Locate the cell with the specified text and output its (X, Y) center coordinate. 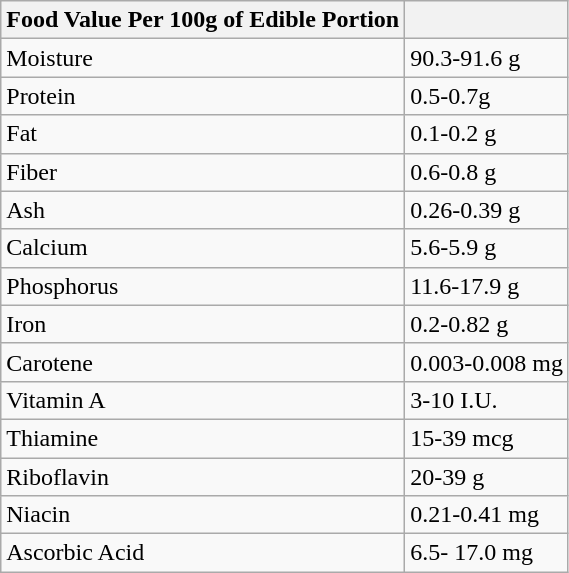
3-10 I.U. (487, 400)
Niacin (203, 515)
Protein (203, 96)
0.5-0.7g (487, 96)
Ascorbic Acid (203, 553)
0.1-0.2 g (487, 134)
Food Value Per 100g of Edible Portion (203, 20)
0.2-0.82 g (487, 324)
Iron (203, 324)
Thiamine (203, 438)
0.003-0.008 mg (487, 362)
Vitamin A (203, 400)
5.6-5.9 g (487, 248)
Phosphorus (203, 286)
0.26-0.39 g (487, 210)
Fat (203, 134)
Moisture (203, 58)
20-39 g (487, 477)
90.3-91.6 g (487, 58)
11.6-17.9 g (487, 286)
0.6-0.8 g (487, 172)
Riboflavin (203, 477)
Ash (203, 210)
Fiber (203, 172)
15-39 mcg (487, 438)
Carotene (203, 362)
6.5- 17.0 mg (487, 553)
Calcium (203, 248)
0.21-0.41 mg (487, 515)
